Capture the cell that displays the provided text and extract its (x, y) central coordinate. 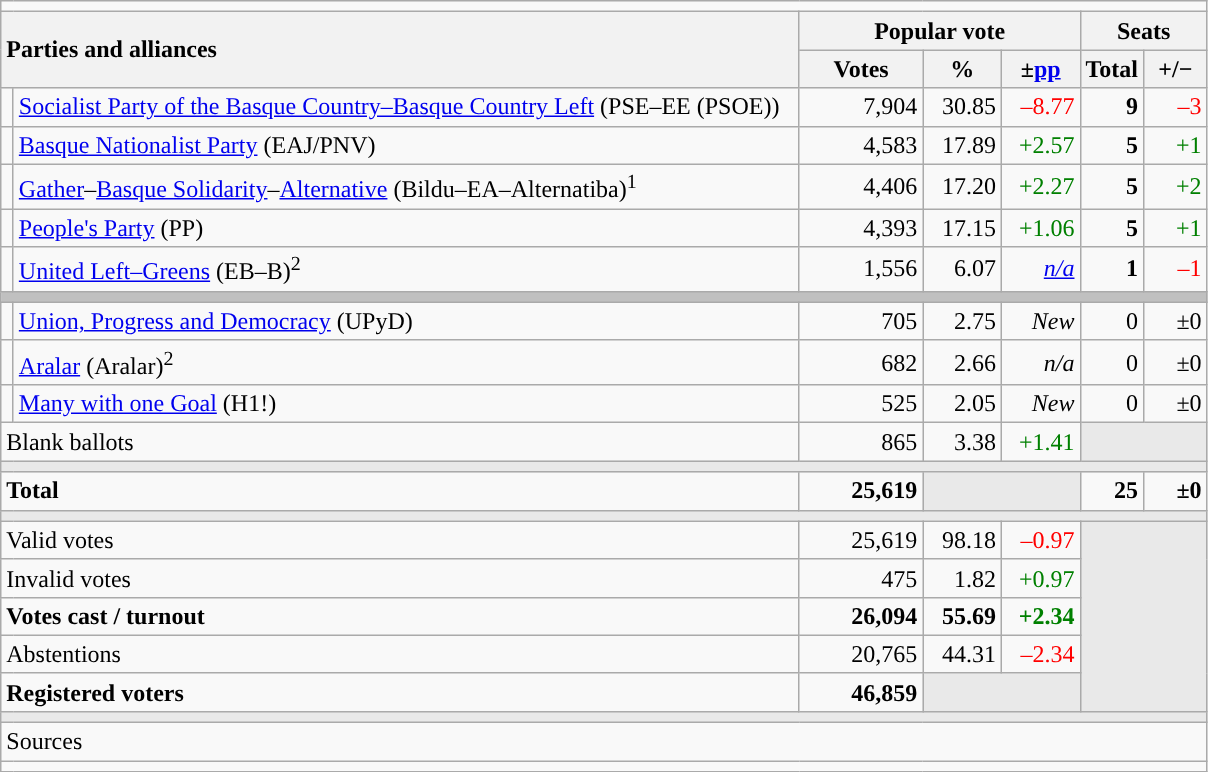
55.69 (962, 616)
Blank ballots (400, 442)
–3 (1176, 107)
26,094 (861, 616)
+1.06 (1040, 228)
Many with one Goal (H1!) (406, 404)
1 (1112, 270)
25 (1112, 491)
+0.97 (1040, 578)
46,859 (861, 692)
525 (861, 404)
6.07 (962, 270)
682 (861, 362)
Union, Progress and Democracy (UPyD) (406, 321)
Seats (1144, 31)
3.38 (962, 442)
Valid votes (400, 540)
–0.97 (1040, 540)
4,393 (861, 228)
Sources (604, 742)
2.75 (962, 321)
1.82 (962, 578)
475 (861, 578)
+1.41 (1040, 442)
Basque Nationalist Party (EAJ/PNV) (406, 145)
–2.34 (1040, 654)
865 (861, 442)
+/− (1176, 69)
98.18 (962, 540)
+2 (1176, 186)
People's Party (PP) (406, 228)
17.89 (962, 145)
±pp (1040, 69)
Votes (861, 69)
20,765 (861, 654)
Gather–Basque Solidarity–Alternative (Bildu–EA–Alternatiba)1 (406, 186)
% (962, 69)
44.31 (962, 654)
Parties and alliances (400, 50)
4,583 (861, 145)
Popular vote (940, 31)
Registered voters (400, 692)
–8.77 (1040, 107)
4,406 (861, 186)
United Left–Greens (EB–B)2 (406, 270)
Invalid votes (400, 578)
+2.34 (1040, 616)
Aralar (Aralar)2 (406, 362)
17.15 (962, 228)
–1 (1176, 270)
+2.57 (1040, 145)
30.85 (962, 107)
9 (1112, 107)
17.20 (962, 186)
+2.27 (1040, 186)
705 (861, 321)
2.05 (962, 404)
2.66 (962, 362)
7,904 (861, 107)
Socialist Party of the Basque Country–Basque Country Left (PSE–EE (PSOE)) (406, 107)
1,556 (861, 270)
Votes cast / turnout (400, 616)
Abstentions (400, 654)
